Return (x, y) of the center of cell containing provided text 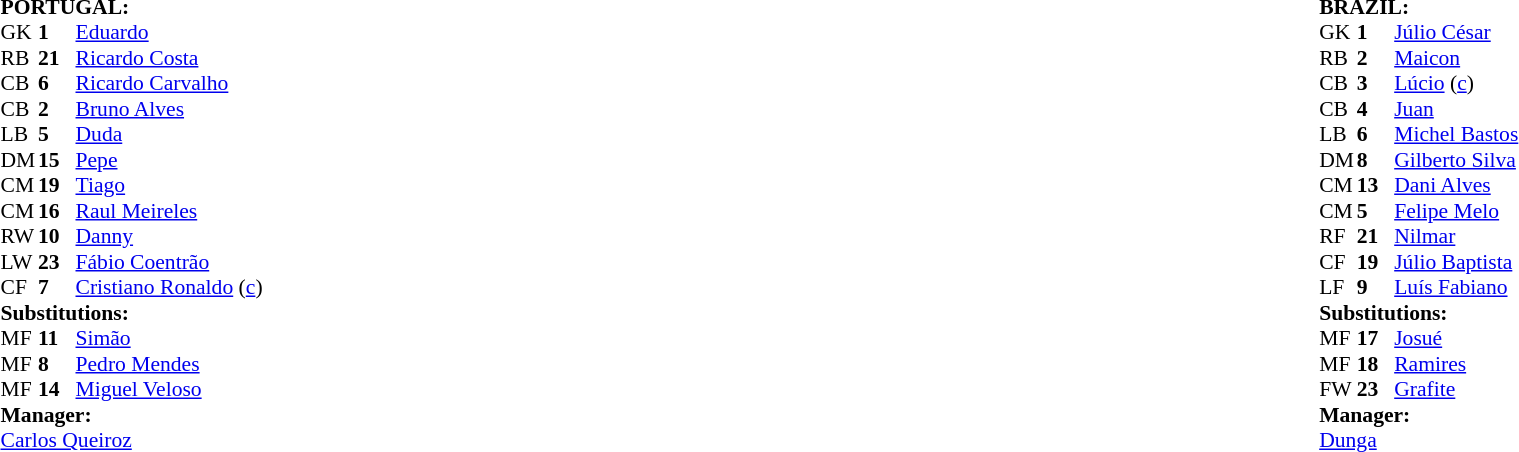
Ramires (1456, 364)
Dani Alves (1456, 185)
15 (57, 160)
Pedro Mendes (170, 364)
RW (19, 237)
Ricardo Costa (170, 58)
11 (57, 339)
Duda (170, 135)
Juan (1456, 109)
Michel Bastos (1456, 135)
Nilmar (1456, 237)
Raul Meireles (170, 211)
17 (1376, 339)
Grafite (1456, 389)
Danny (170, 237)
13 (1376, 185)
RF (1338, 237)
Júlio Baptista (1456, 262)
Maicon (1456, 58)
Simão (170, 339)
3 (1376, 83)
10 (57, 237)
7 (57, 287)
Felipe Melo (1456, 211)
Gilberto Silva (1456, 160)
Bruno Alves (170, 109)
9 (1376, 287)
Fábio Coentrão (170, 262)
Pepe (170, 160)
LF (1338, 287)
Cristiano Ronaldo (c) (170, 287)
Miguel Veloso (170, 389)
4 (1376, 109)
Josué (1456, 339)
Lúcio (c) (1456, 83)
Luís Fabiano (1456, 287)
16 (57, 211)
14 (57, 389)
Eduardo (170, 33)
Júlio César (1456, 33)
Tiago (170, 185)
Ricardo Carvalho (170, 83)
LW (19, 262)
18 (1376, 364)
FW (1338, 389)
